Output the [X, Y] coordinate of the center of the cell containing the given text.  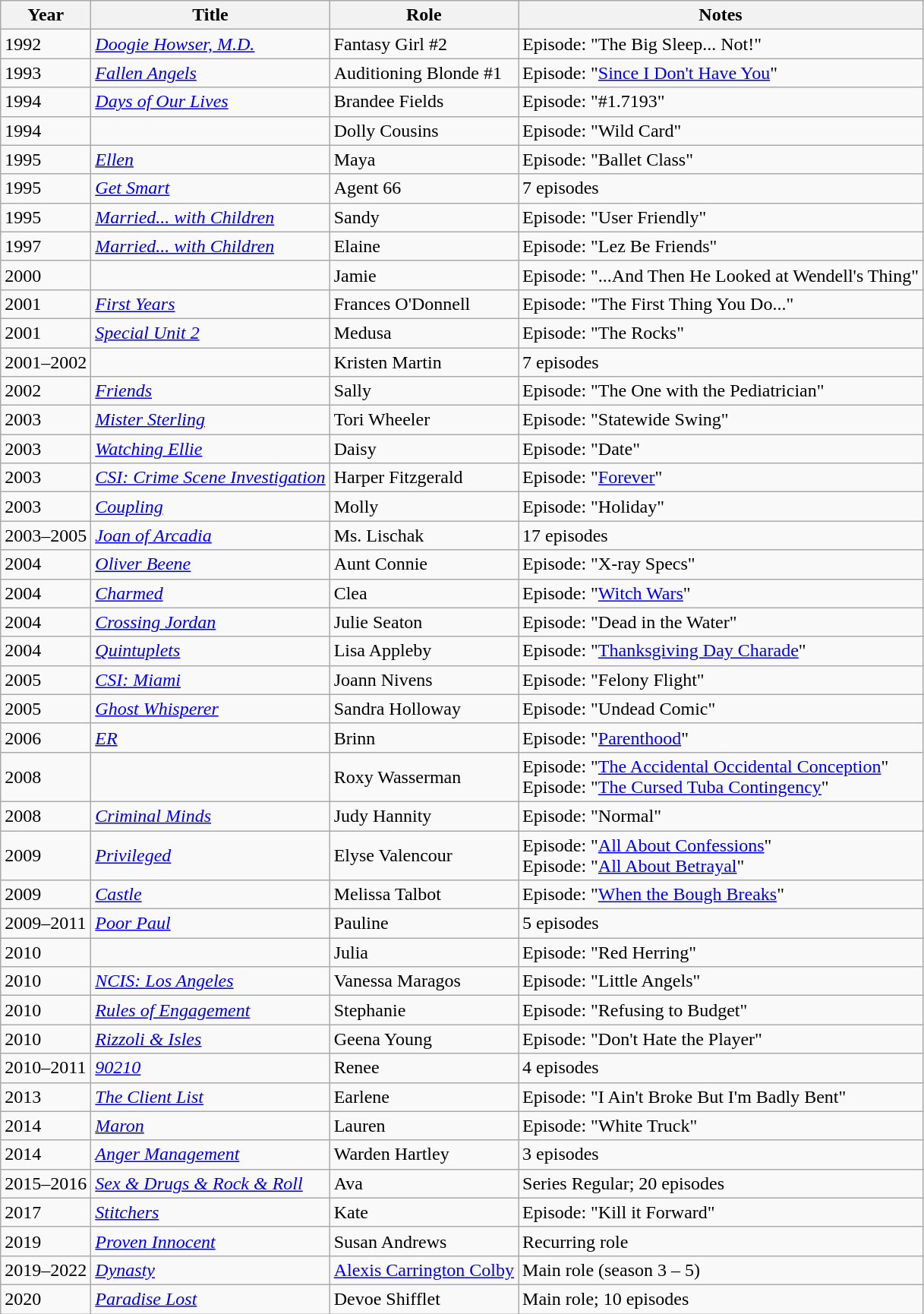
2001–2002 [46, 362]
Notes [721, 15]
Episode: "User Friendly" [721, 217]
Watching Ellie [210, 449]
Episode: "Undead Comic" [721, 709]
Stephanie [424, 1010]
Episode: "Forever" [721, 478]
Stitchers [210, 1212]
2020 [46, 1299]
Medusa [424, 333]
2015–2016 [46, 1183]
Episode: "The Accidental Occidental Conception"Episode: "The Cursed Tuba Contingency" [721, 776]
Susan Andrews [424, 1241]
ER [210, 738]
17 episodes [721, 535]
Brandee Fields [424, 102]
Molly [424, 507]
Earlene [424, 1097]
Episode: "Since I Don't Have You" [721, 73]
Anger Management [210, 1154]
Main role (season 3 – 5) [721, 1270]
Joann Nivens [424, 680]
Sandra Holloway [424, 709]
Brinn [424, 738]
Ava [424, 1183]
Year [46, 15]
Ms. Lischak [424, 535]
Aunt Connie [424, 564]
Episode: "The First Thing You Do..." [721, 304]
90210 [210, 1068]
Episode: "Holiday" [721, 507]
2003–2005 [46, 535]
Dolly Cousins [424, 131]
1993 [46, 73]
Castle [210, 895]
Judy Hannity [424, 816]
Joan of Arcadia [210, 535]
Episode: "Ballet Class" [721, 160]
Episode: "Felony Flight" [721, 680]
Episode: "When the Bough Breaks" [721, 895]
Role [424, 15]
Episode: "The Rocks" [721, 333]
Paradise Lost [210, 1299]
Episode: "Refusing to Budget" [721, 1010]
Fantasy Girl #2 [424, 44]
Episode: "The Big Sleep... Not!" [721, 44]
Ellen [210, 160]
Alexis Carrington Colby [424, 1270]
Oliver Beene [210, 564]
Melissa Talbot [424, 895]
Episode: "Parenthood" [721, 738]
Criminal Minds [210, 816]
Episode: "The One with the Pediatrician" [721, 391]
Maron [210, 1126]
Series Regular; 20 episodes [721, 1183]
Vanessa Maragos [424, 981]
Devoe Shifflet [424, 1299]
Frances O'Donnell [424, 304]
Episode: "White Truck" [721, 1126]
Daisy [424, 449]
Jamie [424, 275]
Pauline [424, 924]
Crossing Jordan [210, 622]
Kate [424, 1212]
Geena Young [424, 1039]
4 episodes [721, 1068]
Episode: "...And Then He Looked at Wendell's Thing" [721, 275]
Episode: "Lez Be Friends" [721, 246]
Proven Innocent [210, 1241]
2019 [46, 1241]
Episode: "Date" [721, 449]
1992 [46, 44]
Lisa Appleby [424, 651]
2006 [46, 738]
Episode: "Witch Wars" [721, 593]
2019–2022 [46, 1270]
Title [210, 15]
Auditioning Blonde #1 [424, 73]
Rizzoli & Isles [210, 1039]
Sally [424, 391]
Episode: "Little Angels" [721, 981]
2017 [46, 1212]
Sex & Drugs & Rock & Roll [210, 1183]
2009–2011 [46, 924]
Roxy Wasserman [424, 776]
Episode: "Normal" [721, 816]
Main role; 10 episodes [721, 1299]
Elyse Valencour [424, 855]
2013 [46, 1097]
Sandy [424, 217]
The Client List [210, 1097]
Julia [424, 952]
Ghost Whisperer [210, 709]
Charmed [210, 593]
Episode: "Statewide Swing" [721, 420]
Episode: "Wild Card" [721, 131]
Episode: "Thanksgiving Day Charade" [721, 651]
Episode: "Red Herring" [721, 952]
Days of Our Lives [210, 102]
NCIS: Los Angeles [210, 981]
2010–2011 [46, 1068]
Friends [210, 391]
2002 [46, 391]
Episode: "#1.7193" [721, 102]
Warden Hartley [424, 1154]
Episode: "Dead in the Water" [721, 622]
Recurring role [721, 1241]
Episode: "All About Confessions"Episode: "All About Betrayal" [721, 855]
3 episodes [721, 1154]
Julie Seaton [424, 622]
Episode: "I Ain't Broke But I'm Badly Bent" [721, 1097]
Clea [424, 593]
1997 [46, 246]
CSI: Crime Scene Investigation [210, 478]
Episode: "Don't Hate the Player" [721, 1039]
Doogie Howser, M.D. [210, 44]
Lauren [424, 1126]
Maya [424, 160]
2000 [46, 275]
Quintuplets [210, 651]
Agent 66 [424, 188]
Elaine [424, 246]
Renee [424, 1068]
Kristen Martin [424, 362]
Coupling [210, 507]
Harper Fitzgerald [424, 478]
Episode: "X-ray Specs" [721, 564]
Rules of Engagement [210, 1010]
Get Smart [210, 188]
Fallen Angels [210, 73]
First Years [210, 304]
5 episodes [721, 924]
Special Unit 2 [210, 333]
Tori Wheeler [424, 420]
Episode: "Kill it Forward" [721, 1212]
Dynasty [210, 1270]
Mister Sterling [210, 420]
CSI: Miami [210, 680]
Poor Paul [210, 924]
Privileged [210, 855]
